Find where the given text appears and provide that cell's center as (X, Y) coordinate. 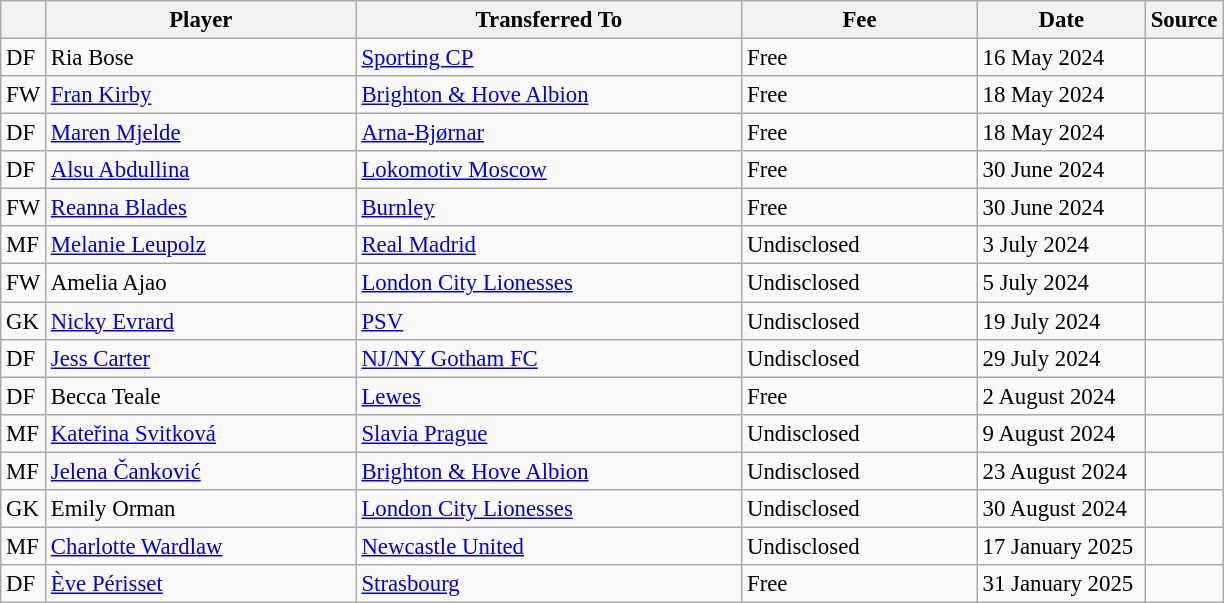
5 July 2024 (1061, 283)
Jess Carter (202, 358)
Alsu Abdullina (202, 170)
Kateřina Svitková (202, 433)
Becca Teale (202, 396)
Amelia Ajao (202, 283)
Nicky Evrard (202, 321)
Fee (860, 20)
Transferred To (549, 20)
Maren Mjelde (202, 133)
PSV (549, 321)
Arna-Bjørnar (549, 133)
Newcastle United (549, 546)
Real Madrid (549, 245)
Melanie Leupolz (202, 245)
Source (1184, 20)
17 January 2025 (1061, 546)
29 July 2024 (1061, 358)
16 May 2024 (1061, 58)
Ria Bose (202, 58)
Fran Kirby (202, 95)
Burnley (549, 208)
Ève Périsset (202, 584)
Player (202, 20)
Date (1061, 20)
NJ/NY Gotham FC (549, 358)
31 January 2025 (1061, 584)
2 August 2024 (1061, 396)
Sporting CP (549, 58)
Slavia Prague (549, 433)
Lewes (549, 396)
Jelena Čanković (202, 471)
19 July 2024 (1061, 321)
Lokomotiv Moscow (549, 170)
3 July 2024 (1061, 245)
Charlotte Wardlaw (202, 546)
23 August 2024 (1061, 471)
Strasbourg (549, 584)
Emily Orman (202, 509)
Reanna Blades (202, 208)
30 August 2024 (1061, 509)
9 August 2024 (1061, 433)
